Determine the (x, y) coordinate at the center of the cell enclosing the given text.  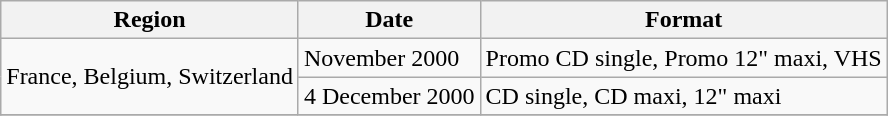
November 2000 (389, 58)
4 December 2000 (389, 96)
CD single, CD maxi, 12" maxi (684, 96)
Region (150, 20)
Promo CD single, Promo 12" maxi, VHS (684, 58)
Format (684, 20)
Date (389, 20)
France, Belgium, Switzerland (150, 77)
